Detect which cell encompasses the target text, then output its (x, y) center coordinate. 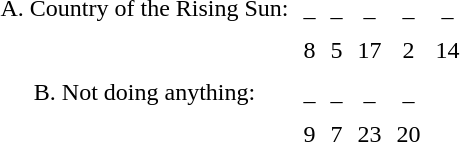
17 (370, 50)
5 (336, 50)
8 (310, 50)
2 (408, 50)
